Extract the [X, Y] coordinate from the center of the cell holding the provided text.  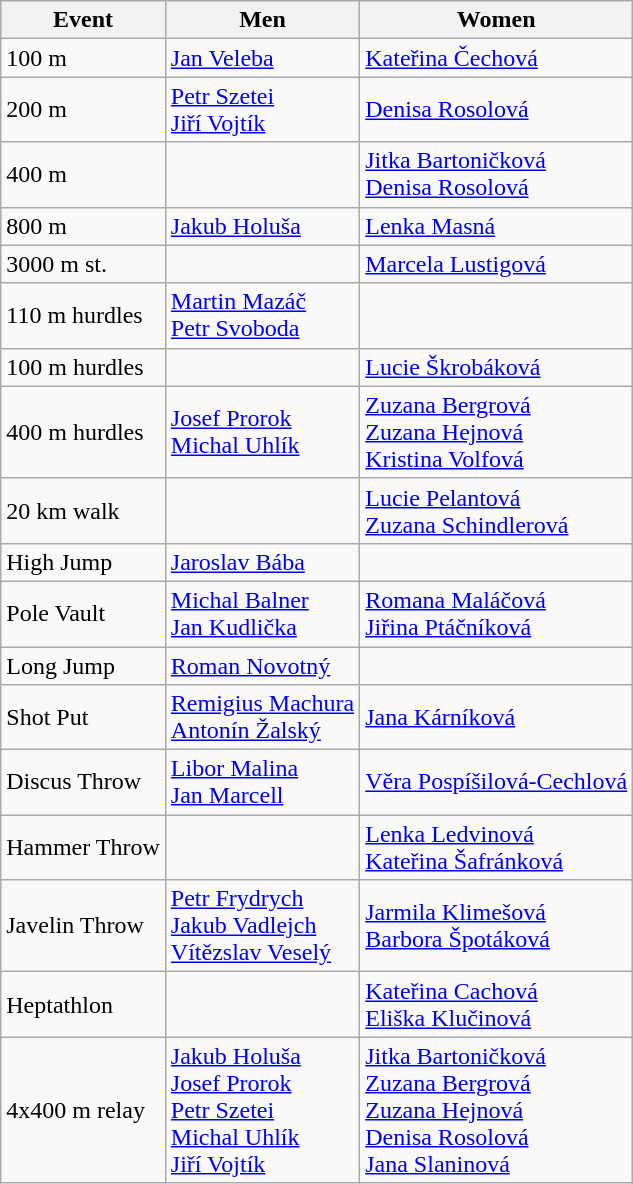
Jakub Holuša Josef Prorok Petr Szetei Michal Uhlík Jiří Vojtík [262, 1110]
High Jump [84, 562]
Marcela Lustigová [496, 264]
Zuzana Bergrová Zuzana Hejnová Kristina Volfová [496, 432]
Jana Kárníková [496, 718]
Lenka Masná [496, 226]
Remigius Machura Antonín Žalský [262, 718]
400 m hurdles [84, 432]
Libor Malina Jan Marcell [262, 782]
Men [262, 20]
Jarmila Klimešová Barbora Špotáková [496, 926]
Petr Frydrych Jakub Vadlejch Vítězslav Veselý [262, 926]
Jitka Bartoničková Zuzana Bergrová Zuzana Hejnová Denisa Rosolová Jana Slaninová [496, 1110]
Jan Veleba [262, 58]
Věra Pospíšilová-Cechlová [496, 782]
Martin Mazáč Petr Svoboda [262, 316]
Hammer Throw [84, 848]
Pole Vault [84, 614]
400 m [84, 174]
Lenka Ledvinová Kateřina Šafránková [496, 848]
Kateřina Cachová Eliška Klučinová [496, 1004]
20 km walk [84, 510]
100 m hurdles [84, 367]
Long Jump [84, 665]
Michal Balner Jan Kudlička [262, 614]
Romana Maláčová Jiřina Ptáčníková [496, 614]
3000 m st. [84, 264]
Kateřina Čechová [496, 58]
800 m [84, 226]
200 m [84, 110]
Denisa Rosolová [496, 110]
Roman Novotný [262, 665]
100 m [84, 58]
Javelin Throw [84, 926]
Shot Put [84, 718]
Discus Throw [84, 782]
Lucie Pelantová Zuzana Schindlerová [496, 510]
110 m hurdles [84, 316]
Jitka Bartoničková Denisa Rosolová [496, 174]
Josef Prorok Michal Uhlík [262, 432]
4x400 m relay [84, 1110]
Women [496, 20]
Jaroslav Bába [262, 562]
Jakub Holuša [262, 226]
Heptathlon [84, 1004]
Event [84, 20]
Petr Szetei Jiří Vojtík [262, 110]
Lucie Škrobáková [496, 367]
